Return (x, y) of the center of cell containing provided text 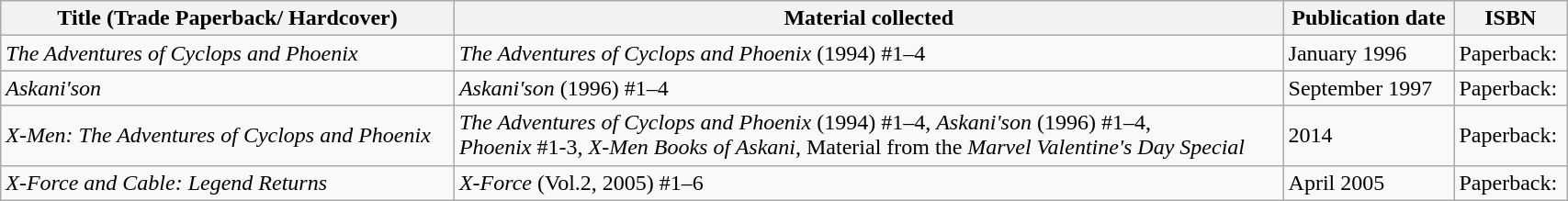
X-Force (Vol.2, 2005) #1–6 (869, 183)
The Adventures of Cyclops and Phoenix (1994) #1–4 (869, 53)
X-Force and Cable: Legend Returns (228, 183)
The Adventures of Cyclops and Phoenix (228, 53)
Title (Trade Paperback/ Hardcover) (228, 18)
Publication date (1369, 18)
April 2005 (1369, 183)
X-Men: The Adventures of Cyclops and Phoenix (228, 136)
Askani'son (228, 88)
2014 (1369, 136)
Askani'son (1996) #1–4 (869, 88)
January 1996 (1369, 53)
ISBN (1510, 18)
September 1997 (1369, 88)
Material collected (869, 18)
